Scan for the cell matching the given text and deliver its (x, y) coordinate at center. 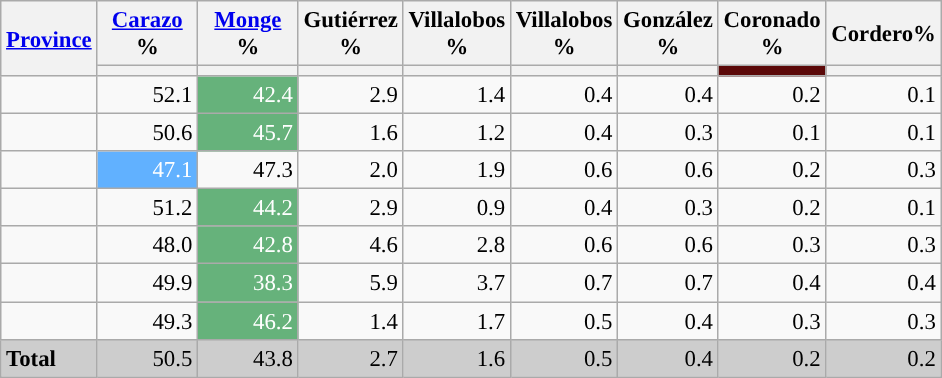
Province (49, 38)
52.1 (148, 95)
42.4 (248, 95)
2.0 (350, 170)
Monge % (248, 34)
45.7 (248, 133)
50.6 (148, 133)
1.7 (456, 321)
49.9 (148, 283)
38.3 (248, 283)
1.2 (456, 133)
2.7 (350, 358)
Coronado % (772, 34)
42.8 (248, 245)
Total (49, 358)
44.2 (248, 208)
47.3 (248, 170)
González % (668, 34)
5.9 (350, 283)
2.8 (456, 245)
Gutiérrez % (350, 34)
Carazo % (148, 34)
49.3 (148, 321)
43.8 (248, 358)
50.5 (148, 358)
51.2 (148, 208)
4.6 (350, 245)
3.7 (456, 283)
47.1 (148, 170)
46.2 (248, 321)
1.9 (456, 170)
48.0 (148, 245)
Cordero% (884, 34)
0.9 (456, 208)
